Return the (X, Y) coordinate for the center point of the cell that contains the specified text.  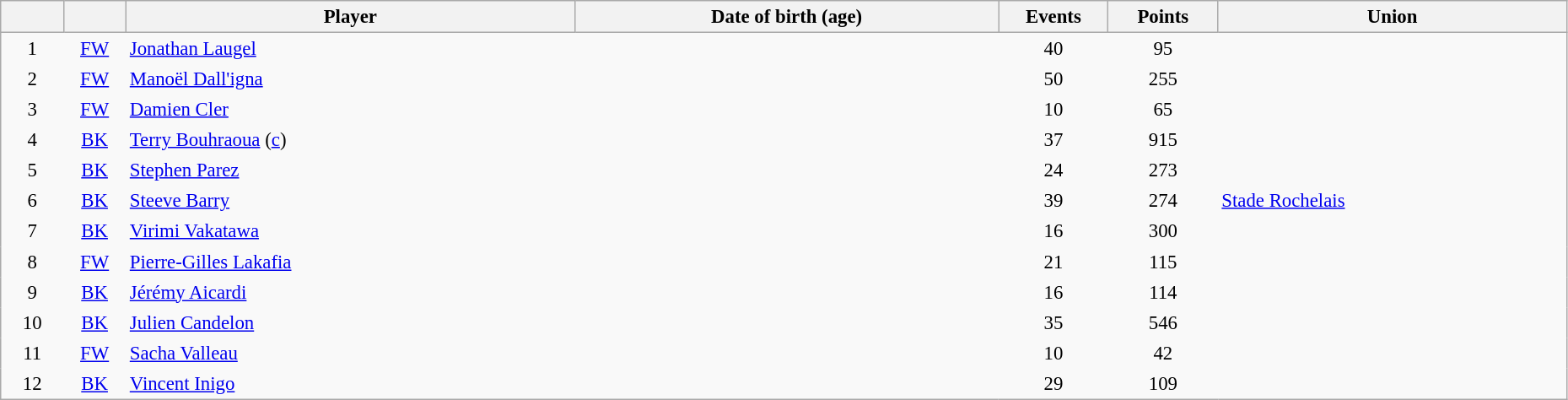
Damien Cler (350, 109)
115 (1163, 262)
Jonathan Laugel (350, 49)
95 (1163, 49)
5 (32, 170)
35 (1053, 322)
11 (32, 353)
Stephen Parez (350, 170)
65 (1163, 109)
Union (1393, 17)
273 (1163, 170)
Date of birth (age) (786, 17)
109 (1163, 383)
300 (1163, 231)
12 (32, 383)
274 (1163, 201)
6 (32, 201)
Sacha Valleau (350, 353)
Julien Candelon (350, 322)
42 (1163, 353)
3 (32, 109)
Virimi Vakatawa (350, 231)
Player (350, 17)
1 (32, 49)
Events (1053, 17)
4 (32, 140)
Vincent Inigo (350, 383)
39 (1053, 201)
24 (1053, 170)
8 (32, 262)
9 (32, 292)
37 (1053, 140)
255 (1163, 78)
546 (1163, 322)
Pierre-Gilles Lakafia (350, 262)
915 (1163, 140)
21 (1053, 262)
Manoël Dall'igna (350, 78)
40 (1053, 49)
Steeve Barry (350, 201)
29 (1053, 383)
50 (1053, 78)
7 (32, 231)
Stade Rochelais (1393, 201)
Points (1163, 17)
Terry Bouhraoua (c) (350, 140)
2 (32, 78)
114 (1163, 292)
Jérémy Aicardi (350, 292)
